Return [x, y] of the center of cell containing provided text 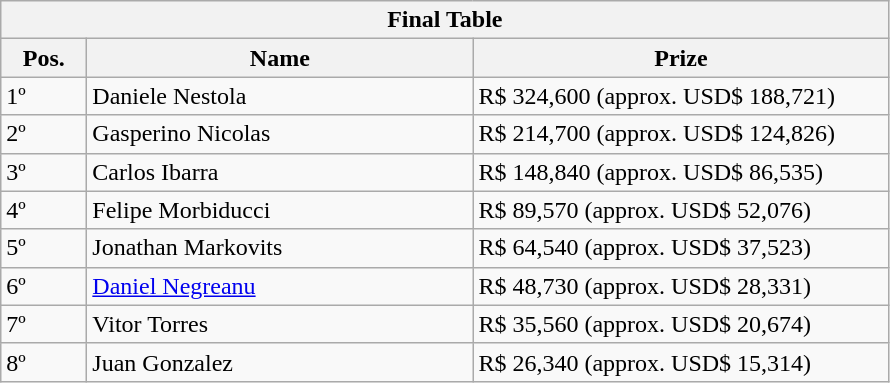
1º [44, 96]
Felipe Morbiducci [280, 210]
Daniel Negreanu [280, 286]
5º [44, 248]
Jonathan Markovits [280, 248]
R$ 26,340 (approx. USD$ 15,314) [681, 362]
R$ 148,840 (approx. USD$ 86,535) [681, 172]
R$ 89,570 (approx. USD$ 52,076) [681, 210]
Pos. [44, 58]
R$ 48,730 (approx. USD$ 28,331) [681, 286]
Gasperino Nicolas [280, 134]
Juan Gonzalez [280, 362]
Vitor Torres [280, 324]
7º [44, 324]
Daniele Nestola [280, 96]
R$ 214,700 (approx. USD$ 124,826) [681, 134]
2º [44, 134]
Name [280, 58]
4º [44, 210]
8º [44, 362]
6º [44, 286]
R$ 35,560 (approx. USD$ 20,674) [681, 324]
3º [44, 172]
Carlos Ibarra [280, 172]
Final Table [445, 20]
R$ 64,540 (approx. USD$ 37,523) [681, 248]
Prize [681, 58]
R$ 324,600 (approx. USD$ 188,721) [681, 96]
